Output the (X, Y) coordinate of the center of the cell containing the given text.  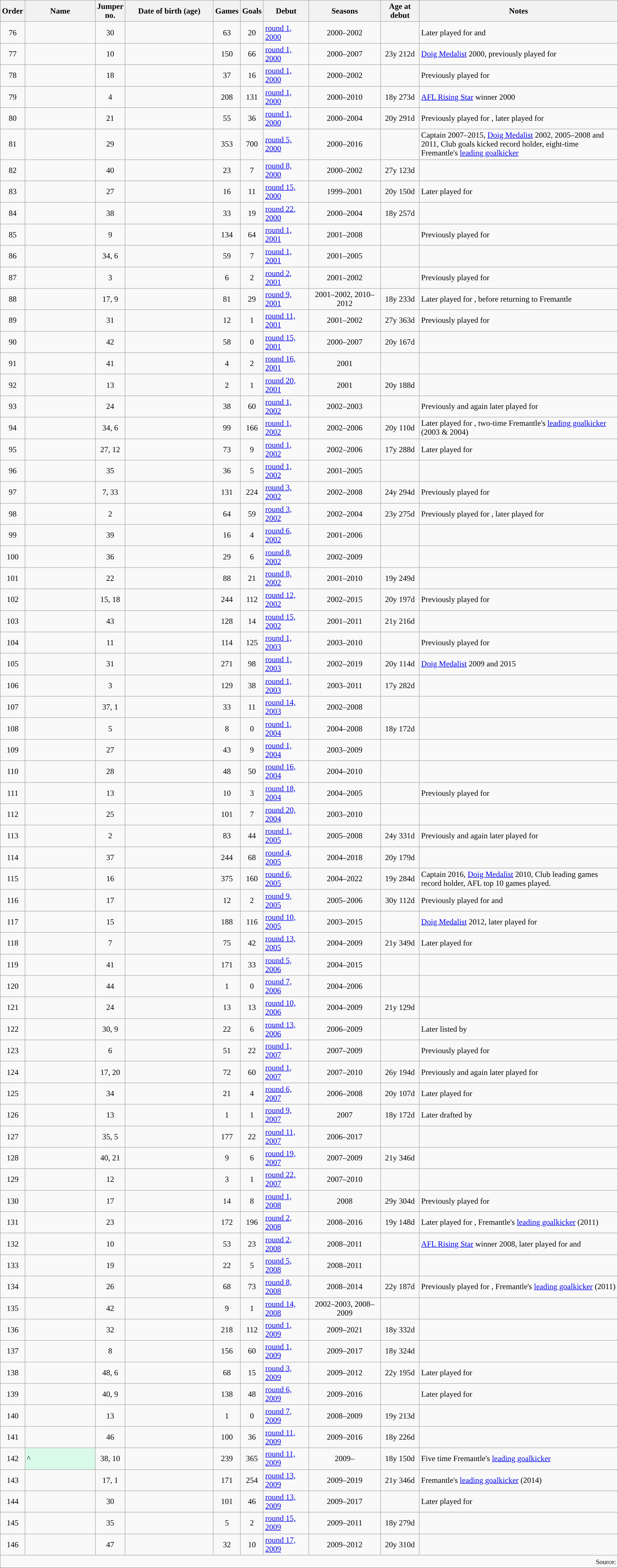
2001–2002, 2010–2012 (345, 299)
26y 194d (400, 1072)
18y 233d (400, 299)
85 (13, 234)
2002–2003, 2008–2009 (345, 1308)
19y 284d (400, 879)
2003–2015 (345, 921)
2005–2006 (345, 900)
172 (227, 1222)
50 (252, 772)
78 (13, 75)
19y 249d (400, 578)
2001–2011 (345, 621)
2006–2009 (345, 1029)
110 (13, 772)
127 (13, 1137)
17y 288d (400, 450)
82 (13, 170)
Name (60, 11)
135 (13, 1308)
90 (13, 342)
97 (13, 492)
39 (110, 535)
77 (13, 54)
2007 (345, 1115)
137 (13, 1351)
round 12, 2002 (286, 599)
353 (227, 144)
218 (227, 1330)
Previously played for and (518, 900)
20y 179d (400, 857)
109 (13, 750)
round 1, 2008 (286, 1201)
round 20, 2004 (286, 815)
126 (13, 1115)
AFL Rising Star winner 2008, later played for and (518, 1244)
Seasons (345, 11)
2002–2009 (345, 556)
17, 20 (110, 1072)
2003–2011 (345, 686)
round 6, 2007 (286, 1094)
Later played for , two-time Fremantle's leading goalkicker (2003 & 2004) (518, 428)
130 (13, 1201)
round 16, 2001 (286, 364)
1999–2001 (345, 191)
20y 107d (400, 1094)
25 (110, 815)
75 (227, 943)
2001–2006 (345, 535)
115 (13, 879)
18y 150d (400, 1459)
2008–2014 (345, 1286)
23y 275d (400, 514)
34 (110, 1094)
2006–2017 (345, 1137)
271 (227, 664)
20y 167d (400, 342)
51 (227, 1051)
18y 332d (400, 1330)
145 (13, 1523)
2002–2003 (345, 407)
2003–2009 (345, 750)
Five time Fremantle's leading goalkicker (518, 1459)
66 (252, 54)
79 (13, 97)
106 (13, 686)
37, 1 (110, 707)
2008–2016 (345, 1222)
24y 331d (400, 836)
117 (13, 921)
Source: (309, 1561)
123 (13, 1051)
188 (227, 921)
Later drafted by (518, 1115)
2009–2011 (345, 1523)
105 (13, 664)
2002–2019 (345, 664)
63 (227, 32)
22y 187d (400, 1286)
Notes (518, 11)
2009– (345, 1459)
round 9, 2005 (286, 900)
102 (13, 599)
Age at debut (400, 11)
Jumper no. (110, 11)
2009–2019 (345, 1480)
21y 129d (400, 1008)
round 5, 2000 (286, 144)
239 (227, 1459)
120 (13, 986)
144 (13, 1502)
20 (252, 32)
108 (13, 729)
round 6, 2009 (286, 1394)
round 15, 2000 (286, 191)
27y 363d (400, 321)
40, 21 (110, 1158)
40, 9 (110, 1394)
111 (13, 793)
20y 310d (400, 1545)
92 (13, 385)
18y 324d (400, 1351)
160 (252, 879)
27, 12 (110, 450)
Fremantle's leading goalkicker (2014) (518, 1480)
round 1, 2005 (286, 836)
round 10, 2005 (286, 921)
17, 9 (110, 299)
Doig Medalist 2012, later played for (518, 921)
89 (13, 321)
104 (13, 643)
30, 9 (110, 1029)
19y 148d (400, 1222)
Later played for , before returning to Fremantle (518, 299)
700 (252, 144)
2009–2021 (345, 1330)
round 19, 2007 (286, 1158)
round 13, 2005 (286, 943)
18y 279d (400, 1523)
round 16, 2004 (286, 772)
round 11, 2001 (286, 321)
122 (13, 1029)
round 2, 2001 (286, 277)
17, 1 (110, 1480)
18y 257d (400, 213)
19y 213d (400, 1416)
58 (227, 342)
18 (110, 75)
Date of birth (age) (169, 11)
18y 226d (400, 1437)
142 (13, 1459)
round 8, 2008 (286, 1286)
round 15, 2002 (286, 621)
141 (13, 1437)
2004–2015 (345, 964)
38, 10 (110, 1459)
96 (13, 471)
150 (227, 54)
94 (13, 428)
2005–2008 (345, 836)
Goals (252, 11)
round 5, 2006 (286, 964)
119 (13, 964)
20y 188d (400, 385)
2008 (345, 1201)
118 (13, 943)
365 (252, 1459)
86 (13, 256)
round 13, 2006 (286, 1029)
156 (227, 1351)
133 (13, 1265)
72 (227, 1072)
22y 195d (400, 1373)
Captain 2007–2015, Doig Medalist 2002, 2005–2008 and 2011, Club goals kicked record holder, eight-time Fremantle's leading goalkicker (518, 144)
121 (13, 1008)
7, 33 (110, 492)
2002–2004 (345, 514)
20y 110d (400, 428)
round 6, 2005 (286, 879)
2000–2016 (345, 144)
124 (13, 1072)
55 (227, 118)
Captain 2016, Doig Medalist 2010, Club leading games record holder, AFL top 10 games played. (518, 879)
round 20, 2001 (286, 385)
47 (110, 1545)
round 15, 2001 (286, 342)
Order (13, 11)
21y 349d (400, 943)
196 (252, 1222)
224 (252, 492)
round 17, 2009 (286, 1545)
Later listed by (518, 1029)
round 9, 2007 (286, 1115)
round 10, 2006 (286, 1008)
Later played for , Fremantle's leading goalkicker (2011) (518, 1222)
20y 114d (400, 664)
^ (60, 1459)
2001–2010 (345, 578)
143 (13, 1480)
254 (252, 1480)
2004–2022 (345, 879)
round 14, 2008 (286, 1308)
84 (13, 213)
76 (13, 32)
Debut (286, 11)
23y 212d (400, 54)
round 4, 2005 (286, 857)
2004–2006 (345, 986)
132 (13, 1244)
round 22, 2000 (286, 213)
91 (13, 364)
17y 282d (400, 686)
2004–2010 (345, 772)
139 (13, 1394)
2001–2008 (345, 234)
95 (13, 450)
round 8, 2000 (286, 170)
93 (13, 407)
28 (110, 772)
round 6, 2002 (286, 535)
18y 273d (400, 97)
208 (227, 97)
round 3, 2009 (286, 1373)
140 (13, 1416)
40 (110, 170)
2000–2010 (345, 97)
177 (227, 1137)
27y 123d (400, 170)
113 (13, 836)
24y 294d (400, 492)
107 (13, 707)
AFL Rising Star winner 2000 (518, 97)
Later played for and (518, 32)
15, 18 (110, 599)
round 7, 2006 (286, 986)
146 (13, 1545)
2004–2008 (345, 729)
2004–2018 (345, 857)
round 15, 2009 (286, 1523)
53 (227, 1244)
round 11, 2007 (286, 1137)
21y 216d (400, 621)
round 14, 2003 (286, 707)
round 5, 2008 (286, 1265)
2004–2005 (345, 793)
Previously played for , Fremantle's leading goalkicker (2011) (518, 1286)
round 7, 2009 (286, 1416)
20y 150d (400, 191)
20y 197d (400, 599)
30y 112d (400, 900)
round 18, 2004 (286, 793)
166 (252, 428)
136 (13, 1330)
2008–2009 (345, 1416)
26 (110, 1286)
Games (227, 11)
35, 5 (110, 1137)
2006–2008 (345, 1094)
round 22, 2007 (286, 1180)
48, 6 (110, 1373)
2002–2015 (345, 599)
Doig Medalist 2009 and 2015 (518, 664)
20y 291d (400, 118)
80 (13, 118)
29y 304d (400, 1201)
103 (13, 621)
Doig Medalist 2000, previously played for (518, 54)
87 (13, 277)
round 9, 2001 (286, 299)
375 (227, 879)
